Return the (x, y) coordinate for the center point of the cell that contains the specified text.  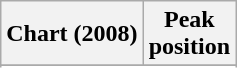
Peak position (189, 34)
Chart (2008) (72, 34)
